Find where the given text appears and provide that cell's center as (x, y) coordinate. 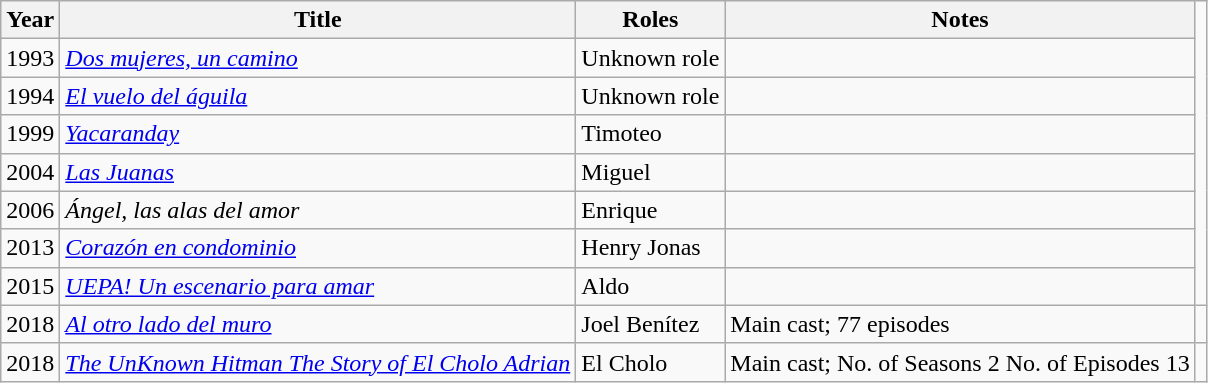
Year (30, 20)
Main cast; 77 episodes (960, 324)
Ángel, las alas del amor (318, 210)
Main cast; No. of Seasons 2 No. of Episodes 13 (960, 362)
1999 (30, 134)
Title (318, 20)
Dos mujeres, un camino (318, 58)
Roles (650, 20)
1994 (30, 96)
Enrique (650, 210)
El Cholo (650, 362)
The UnKnown Hitman The Story of El Cholo Adrian (318, 362)
Corazón en condominio (318, 248)
UEPA! Un escenario para amar (318, 286)
2015 (30, 286)
Aldo (650, 286)
1993 (30, 58)
Yacaranday (318, 134)
El vuelo del águila (318, 96)
Al otro lado del muro (318, 324)
Notes (960, 20)
Las Juanas (318, 172)
Joel Benítez (650, 324)
2004 (30, 172)
2013 (30, 248)
2006 (30, 210)
Timoteo (650, 134)
Henry Jonas (650, 248)
Miguel (650, 172)
